Output the [X, Y] coordinate of the center of the cell containing the given text.  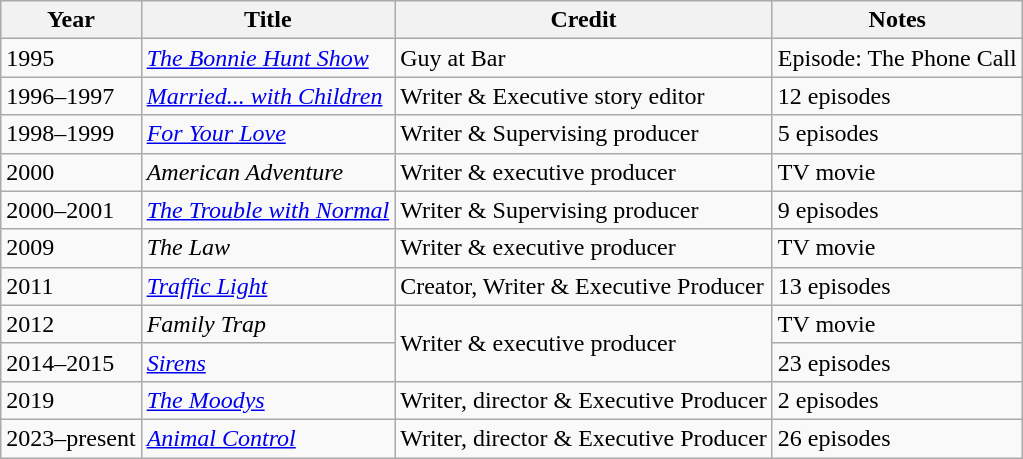
Writer & Executive story editor [584, 96]
1995 [71, 58]
2023–present [71, 438]
5 episodes [897, 134]
12 episodes [897, 96]
13 episodes [897, 286]
Title [268, 20]
2 episodes [897, 400]
The Trouble with Normal [268, 210]
For Your Love [268, 134]
Creator, Writer & Executive Producer [584, 286]
Traffic Light [268, 286]
Family Trap [268, 324]
2019 [71, 400]
Guy at Bar [584, 58]
26 episodes [897, 438]
Credit [584, 20]
1998–1999 [71, 134]
Notes [897, 20]
2011 [71, 286]
American Adventure [268, 172]
Sirens [268, 362]
The Bonnie Hunt Show [268, 58]
1996–1997 [71, 96]
The Law [268, 248]
2012 [71, 324]
The Moodys [268, 400]
2014–2015 [71, 362]
9 episodes [897, 210]
Episode: The Phone Call [897, 58]
2009 [71, 248]
Animal Control [268, 438]
23 episodes [897, 362]
Year [71, 20]
2000–2001 [71, 210]
Married... with Children [268, 96]
2000 [71, 172]
